From the cell containing the given text, extract its center point as [X, Y] coordinate. 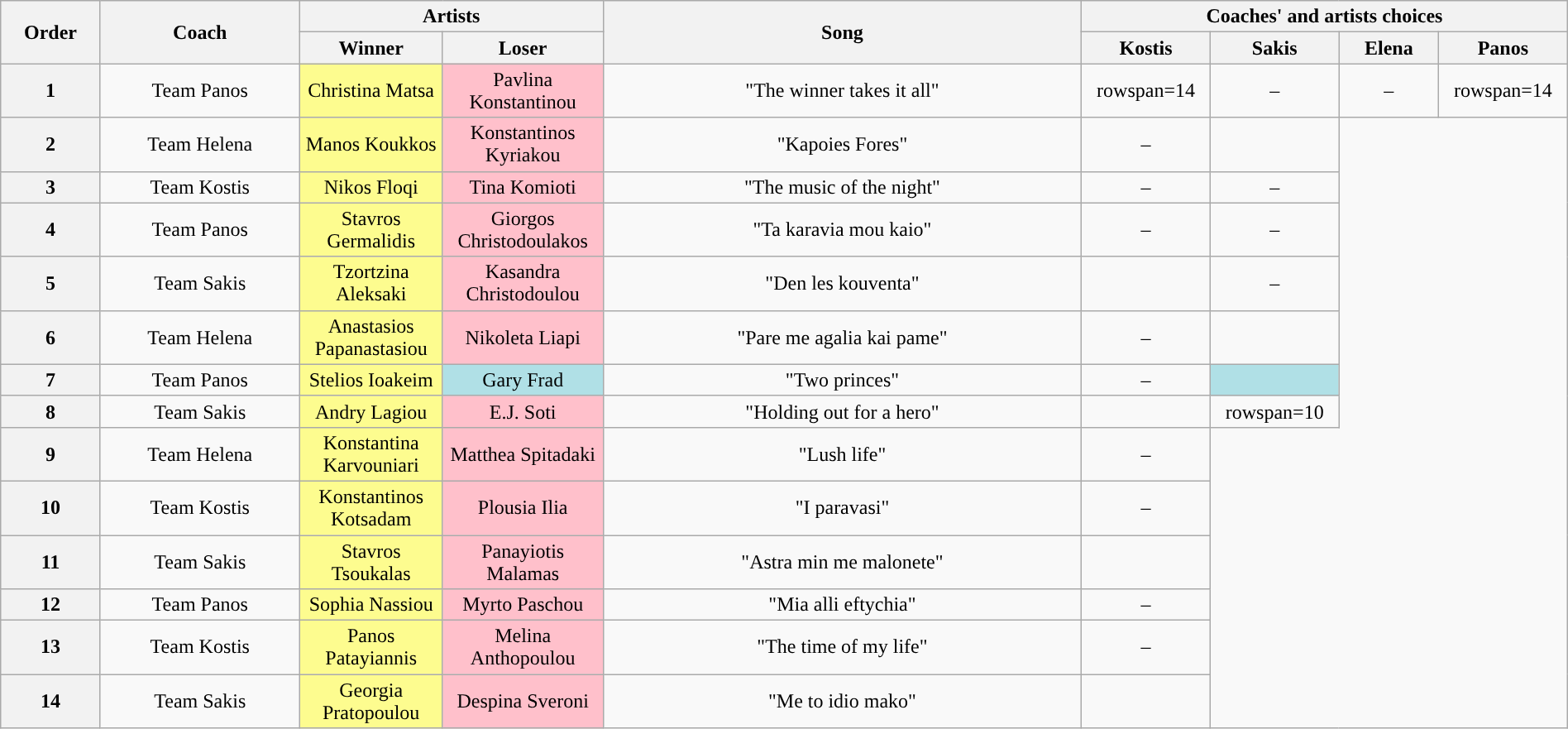
5 [50, 283]
9 [50, 453]
Panayiotis Malamas [523, 561]
Manos Koukkos [370, 144]
7 [50, 380]
Coach [200, 32]
Konstantinos Kotsadam [370, 508]
Panos [1503, 48]
Coaches' and artists choices [1325, 17]
Anastasios Papanastasiou [370, 338]
"Mia alli eftychia" [842, 605]
Gary Frad [523, 380]
4 [50, 230]
Tina Komioti [523, 187]
3 [50, 187]
6 [50, 338]
Plousia Ilia [523, 508]
"Kapoies Fores" [842, 144]
"Den les kouventa" [842, 283]
"Me to idio mako" [842, 702]
Georgia Pratopoulou [370, 702]
11 [50, 561]
"Astra min me malonete" [842, 561]
"I paravasi" [842, 508]
"Lush life" [842, 453]
Andry Lagiou [370, 411]
10 [50, 508]
8 [50, 411]
14 [50, 702]
1 [50, 91]
Tzortzina Aleksaki [370, 283]
Konstantina Karvouniari [370, 453]
Order [50, 32]
Artists [452, 17]
Pavlina Konstantinou [523, 91]
Song [842, 32]
Christina Matsa [370, 91]
"Two princes" [842, 380]
E.J. Soti [523, 411]
rowspan=10 [1274, 411]
Stelios Ioakeim [370, 380]
Sakis [1274, 48]
"Ta karavia mou kaio" [842, 230]
13 [50, 647]
Nikoleta Liapi [523, 338]
Despina Sveroni [523, 702]
Nikos Floqi [370, 187]
"Holding out for a hero" [842, 411]
Loser [523, 48]
Giorgos Christodoulakos [523, 230]
2 [50, 144]
Panos Patayiannis [370, 647]
Matthea Spitadaki [523, 453]
12 [50, 605]
Melina Anthopoulou [523, 647]
Kostis [1146, 48]
Konstantinos Kyriakou [523, 144]
Stavros Tsoukalas [370, 561]
Stavros Germalidis [370, 230]
"The time of my life" [842, 647]
Myrto Paschou [523, 605]
"The music of the night" [842, 187]
Kasandra Christodoulou [523, 283]
Sophia Nassiou [370, 605]
"Pare me agalia kai pame" [842, 338]
Elena [1389, 48]
"The winner takes it all" [842, 91]
Winner [370, 48]
